Locate the cell with the specified text and output its [X, Y] center coordinate. 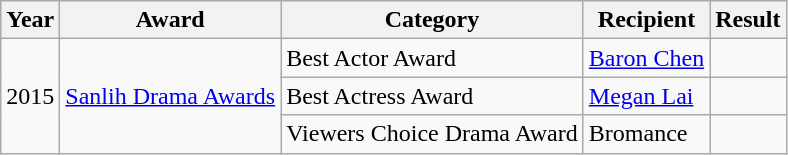
Recipient [646, 20]
Sanlih Drama Awards [170, 96]
Viewers Choice Drama Award [432, 134]
Category [432, 20]
Baron Chen [646, 58]
Year [30, 20]
Result [748, 20]
Award [170, 20]
Bromance [646, 134]
Best Actress Award [432, 96]
Megan Lai [646, 96]
Best Actor Award [432, 58]
2015 [30, 96]
